Search for the cell housing the specified text and yield its (x, y) center coordinate. 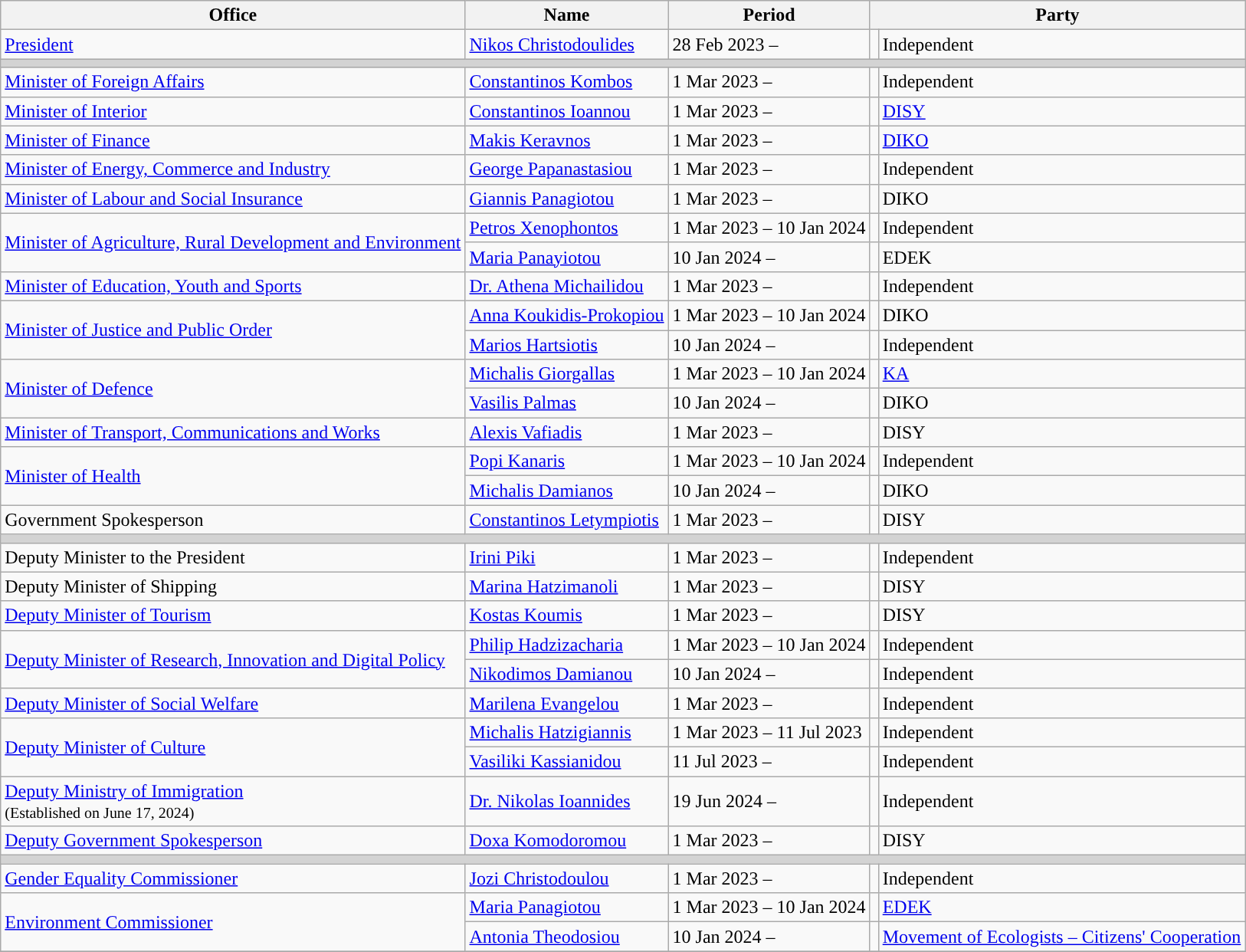
Anna Koukidis-Prokopiou (567, 315)
Marios Hartsiotis (567, 344)
Deputy Minister of Social Welfare (233, 703)
Philip Hadzizacharia (567, 645)
Popi Kanaris (567, 461)
Petros Xenophontos (567, 228)
Jozi Christodoulou (567, 878)
Marilena Evangelou (567, 703)
Deputy Government Spokesperson (233, 841)
Maria Panayiotou (567, 257)
Vasiliki Kassianidou (567, 761)
Doxa Komodoromou (567, 841)
Kostas Koumis (567, 616)
Movement of Ecologists – Citizens' Cooperation (1062, 937)
Antonia Theodosiou (567, 937)
Michalis Giorgallas (567, 374)
Makis Keravnos (567, 140)
Vasilis Palmas (567, 403)
Deputy Minister of Culture (233, 747)
Minister of Transport, Communications and Works (233, 432)
Constantinos Kombos (567, 82)
Minister of Energy, Commerce and Industry (233, 169)
Gender Equality Commissioner (233, 878)
28 Feb 2023 – (769, 44)
Minister of Defence (233, 389)
Minister of Interior (233, 111)
Dr. Nikolas Ioannides (567, 800)
Party (1057, 15)
Environment Commissioner (233, 922)
Michalis Damianos (567, 491)
Nikos Christodoulides (567, 44)
11 Jul 2023 – (769, 761)
Government Spokesperson (233, 520)
Alexis Vafiadis (567, 432)
Dr. Athena Michailidou (567, 286)
Deputy Minister of Tourism (233, 616)
Deputy Minister of Research, Innovation and Digital Policy (233, 659)
Deputy Minister of Shipping (233, 586)
Minister of Education, Youth and Sports (233, 286)
Maria Panagiotou (567, 908)
Nikodimos Damianou (567, 674)
Deputy Ministry of Immigration(Established on June 17, 2024) (233, 800)
Irini Piki (567, 557)
Minister of Agriculture, Rural Development and Environment (233, 242)
Period (769, 15)
Minister of Finance (233, 140)
Minister of Justice and Public Order (233, 330)
President (233, 44)
19 Jun 2024 – (769, 800)
Constantinos Ioannou (567, 111)
George Papanastasiou (567, 169)
Michalis Hatzigiannis (567, 732)
Minister of Foreign Affairs (233, 82)
Name (567, 15)
Minister of Labour and Social Insurance (233, 199)
Giannis Panagiotou (567, 199)
Deputy Minister to the President (233, 557)
Marina Hatzimanoli (567, 586)
KA (1062, 374)
1 Mar 2023 – 11 Jul 2023 (769, 732)
Constantinos Letympiotis (567, 520)
Minister of Health (233, 476)
Office (233, 15)
